Search for the cell housing the specified text and yield its (x, y) center coordinate. 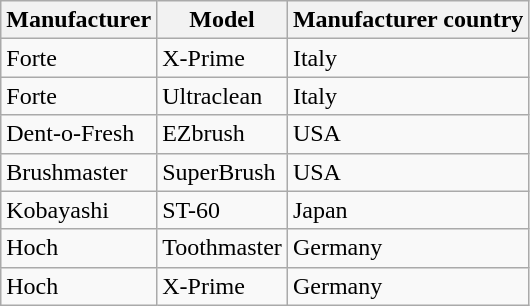
ST-60 (222, 210)
Brushmaster (79, 172)
Toothmaster (222, 248)
Kobayashi (79, 210)
Japan (408, 210)
EZbrush (222, 134)
Manufacturer (79, 20)
SuperBrush (222, 172)
Dent-o-Fresh (79, 134)
Model (222, 20)
Ultraclean (222, 96)
Manufacturer country (408, 20)
